Return the [x, y] coordinate for the center point of the cell that contains the specified text.  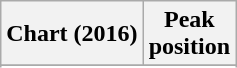
Chart (2016) [72, 34]
Peakposition [189, 34]
